Determine the (X, Y) coordinate at the center of the cell enclosing the given text.  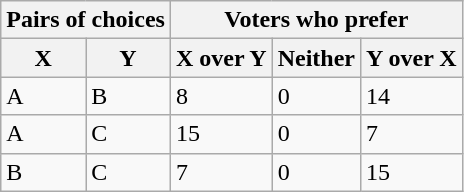
Y (128, 58)
14 (412, 96)
Neither (316, 58)
Y over X (412, 58)
X (44, 58)
X over Y (221, 58)
Voters who prefer (316, 20)
8 (221, 96)
Pairs of choices (86, 20)
